Detect which cell encompasses the target text, then output its (x, y) center coordinate. 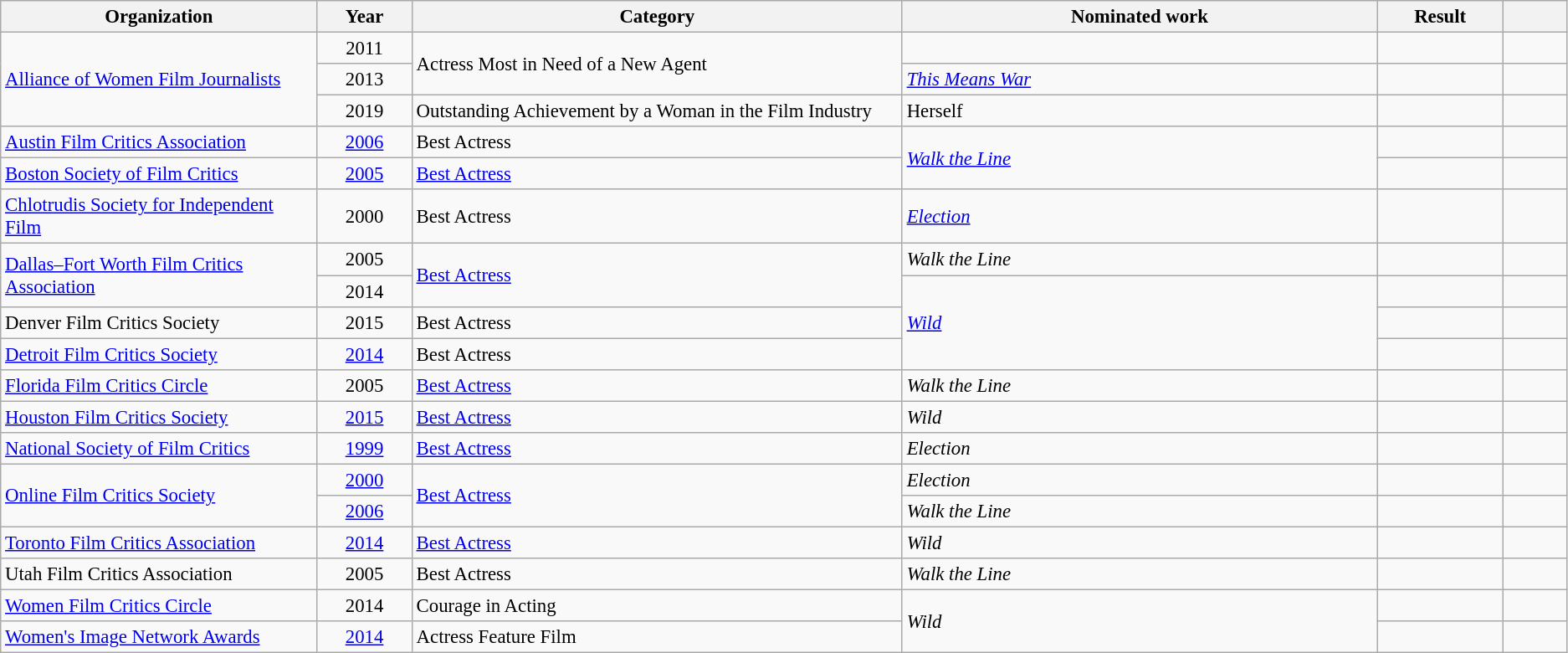
Year (365, 17)
Actress Feature Film (657, 637)
1999 (365, 449)
This Means War (1140, 80)
Women's Image Network Awards (159, 637)
2013 (365, 80)
Nominated work (1140, 17)
Actress Most in Need of a New Agent (657, 64)
National Society of Film Critics (159, 449)
Boston Society of Film Critics (159, 174)
Organization (159, 17)
2011 (365, 49)
Houston Film Critics Society (159, 417)
Toronto Film Critics Association (159, 542)
Category (657, 17)
Online Film Critics Society (159, 496)
Chlotrudis Society for Independent Film (159, 216)
Austin Film Critics Association (159, 142)
Utah Film Critics Association (159, 574)
Outstanding Achievement by a Woman in the Film Industry (657, 111)
2019 (365, 111)
Women Film Critics Circle (159, 606)
Denver Film Critics Society (159, 322)
Alliance of Women Film Journalists (159, 80)
Dallas–Fort Worth Film Critics Association (159, 275)
Detroit Film Critics Society (159, 354)
Result (1441, 17)
Florida Film Critics Circle (159, 385)
Herself (1140, 111)
Courage in Acting (657, 606)
